Determine the [x, y] coordinate at the center of the cell enclosing the given text.  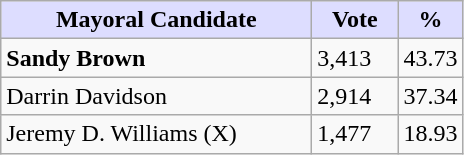
Sandy Brown [156, 58]
Mayoral Candidate [156, 20]
Jeremy D. Williams (X) [156, 134]
43.73 [430, 58]
18.93 [430, 134]
37.34 [430, 96]
% [430, 20]
3,413 [355, 58]
Darrin Davidson [156, 96]
1,477 [355, 134]
2,914 [355, 96]
Vote [355, 20]
